For the text-containing cell, return its midpoint in [X, Y] coordinate format. 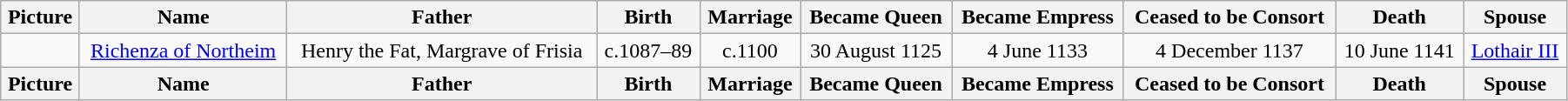
c.1087–89 [649, 50]
Henry the Fat, Margrave of Frisia [442, 50]
c.1100 [750, 50]
10 June 1141 [1399, 50]
4 June 1133 [1038, 50]
30 August 1125 [876, 50]
Richenza of Northeim [183, 50]
Lothair III [1516, 50]
4 December 1137 [1230, 50]
